Return the (x, y) coordinate for the center point of the cell that contains the specified text.  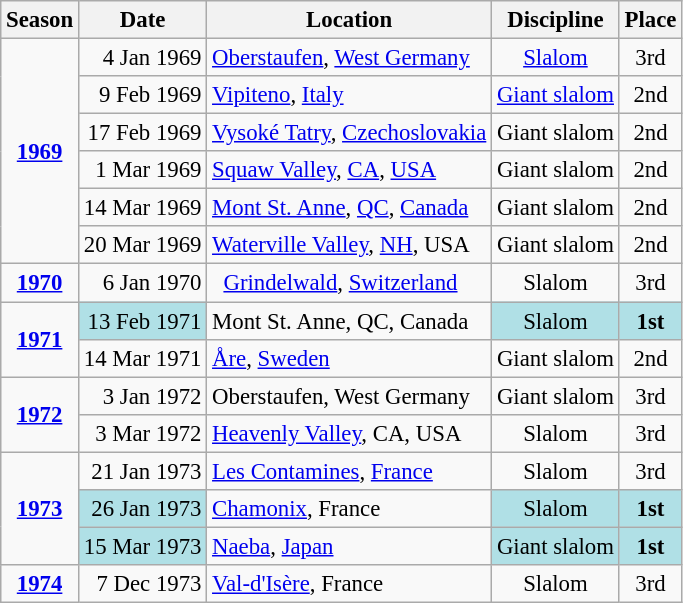
Season (40, 20)
Discipline (556, 20)
Chamonix, France (350, 509)
20 Mar 1969 (142, 245)
1970 (40, 283)
Vipiteno, Italy (350, 95)
1974 (40, 584)
4 Jan 1969 (142, 58)
15 Mar 1973 (142, 546)
1 Mar 1969 (142, 170)
Vysoké Tatry, Czechoslovakia (350, 133)
Les Contamines, France (350, 471)
3 Jan 1972 (142, 396)
13 Feb 1971 (142, 321)
14 Mar 1969 (142, 208)
Åre, Sweden (350, 358)
1973 (40, 508)
26 Jan 1973 (142, 509)
Location (350, 20)
6 Jan 1970 (142, 283)
Naeba, Japan (350, 546)
7 Dec 1973 (142, 584)
21 Jan 1973 (142, 471)
3 Mar 1972 (142, 433)
1972 (40, 414)
Val-d'Isère, France (350, 584)
Date (142, 20)
14 Mar 1971 (142, 358)
Heavenly Valley, CA, USA (350, 433)
1969 (40, 152)
Place (650, 20)
9 Feb 1969 (142, 95)
17 Feb 1969 (142, 133)
1971 (40, 340)
Grindelwald, Switzerland (350, 283)
Waterville Valley, NH, USA (350, 245)
Squaw Valley, CA, USA (350, 170)
